Return the (X, Y) coordinate for the center point of the cell that contains the specified text.  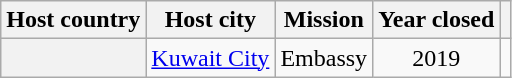
Embassy (324, 58)
Host city (210, 20)
Host country (74, 20)
Mission (324, 20)
2019 (436, 58)
Year closed (436, 20)
Kuwait City (210, 58)
